Pinpoint the cell where the given text exists, returning its (X, Y) midpoint coordinate. 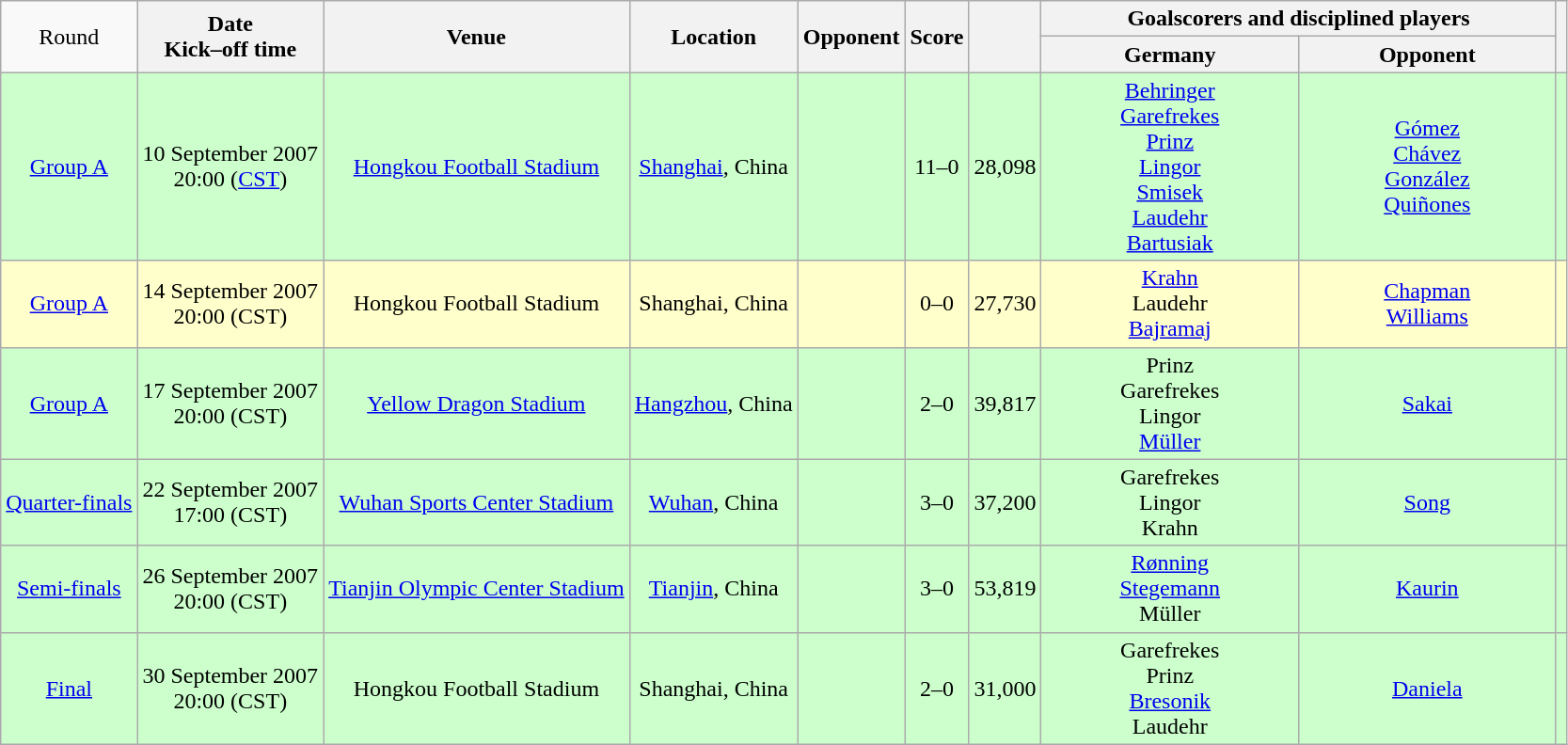
30 September 200720:00 (CST) (230, 689)
Chapman Williams (1428, 304)
10 September 200720:00 (CST) (230, 166)
17 September 200720:00 (CST) (230, 403)
Venue (477, 37)
Tianjin, China (713, 589)
Rønning Stegemann Müller (1170, 589)
Kaurin (1428, 589)
Location (713, 37)
Round (70, 37)
Garefrekes Prinz Bresonik Laudehr (1170, 689)
39,817 (1005, 403)
53,819 (1005, 589)
31,000 (1005, 689)
Wuhan, China (713, 502)
11–0 (937, 166)
Hangzhou, China (713, 403)
DateKick–off time (230, 37)
22 September 200717:00 (CST) (230, 502)
Germany (1170, 55)
Sakai (1428, 403)
Final (70, 689)
Krahn Laudehr Bajramaj (1170, 304)
Semi-finals (70, 589)
26 September 200720:00 (CST) (230, 589)
Wuhan Sports Center Stadium (477, 502)
Behringer Garefrekes Prinz Lingor Smisek Laudehr Bartusiak (1170, 166)
Prinz Garefrekes Lingor Müller (1170, 403)
Garefrekes Lingor Krahn (1170, 502)
Daniela (1428, 689)
Score (937, 37)
28,098 (1005, 166)
Song (1428, 502)
Gómez Chávez González Quiñones (1428, 166)
Quarter-finals (70, 502)
14 September 200720:00 (CST) (230, 304)
0–0 (937, 304)
37,200 (1005, 502)
Goalscorers and disciplined players (1298, 19)
27,730 (1005, 304)
Tianjin Olympic Center Stadium (477, 589)
Yellow Dragon Stadium (477, 403)
